Determine the (X, Y) coordinate at the center of the cell enclosing the given text.  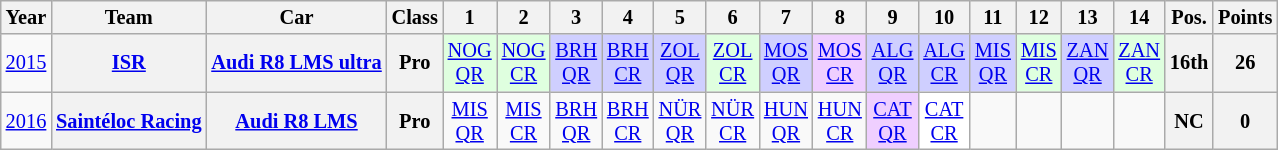
CATQR (893, 121)
Year (26, 17)
Class (415, 17)
ZOLCR (732, 63)
NÜRCR (732, 121)
Audi R8 LMS (296, 121)
ZANCR (1139, 63)
ZANQR (1088, 63)
7 (786, 17)
13 (1088, 17)
11 (993, 17)
2015 (26, 63)
Saintéloc Racing (128, 121)
4 (628, 17)
ALGCR (944, 63)
Points (1245, 17)
8 (840, 17)
NOGCR (524, 63)
9 (893, 17)
16th (1189, 63)
Pos. (1189, 17)
ALGQR (893, 63)
ZOLQR (680, 63)
1 (470, 17)
5 (680, 17)
Car (296, 17)
0 (1245, 121)
26 (1245, 63)
HUNCR (840, 121)
ISR (128, 63)
2016 (26, 121)
NOGQR (470, 63)
Team (128, 17)
2 (524, 17)
Audi R8 LMS ultra (296, 63)
NÜRQR (680, 121)
HUNQR (786, 121)
3 (576, 17)
CATCR (944, 121)
NC (1189, 121)
MOSCR (840, 63)
6 (732, 17)
12 (1039, 17)
14 (1139, 17)
10 (944, 17)
MOSQR (786, 63)
